Extract the (X, Y) coordinate from the center of the cell holding the provided text.  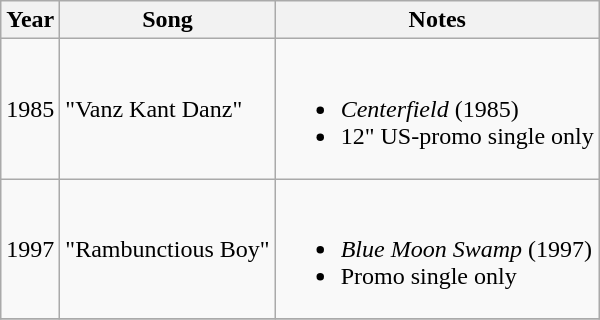
Year (30, 20)
Song (168, 20)
1985 (30, 109)
"Rambunctious Boy" (168, 249)
Centerfield (1985)12" US-promo single only (437, 109)
Blue Moon Swamp (1997)Promo single only (437, 249)
1997 (30, 249)
"Vanz Kant Danz" (168, 109)
Notes (437, 20)
